Determine the [X, Y] coordinate at the center of the cell enclosing the given text.  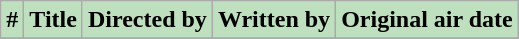
Directed by [147, 20]
Title [54, 20]
Written by [274, 20]
Original air date [428, 20]
# [12, 20]
